Extract the (X, Y) coordinate from the center of the cell holding the provided text.  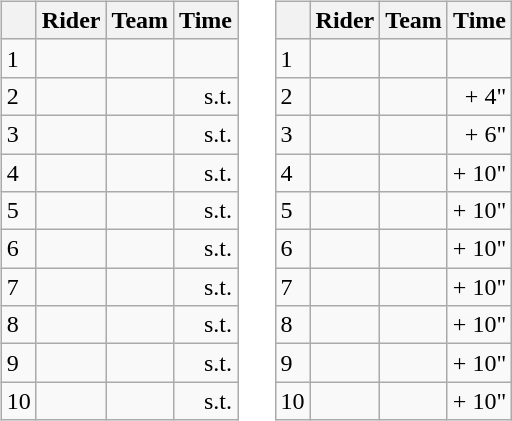
+ 6" (479, 134)
+ 4" (479, 96)
